Find where the given text appears and provide that cell's center as [X, Y] coordinate. 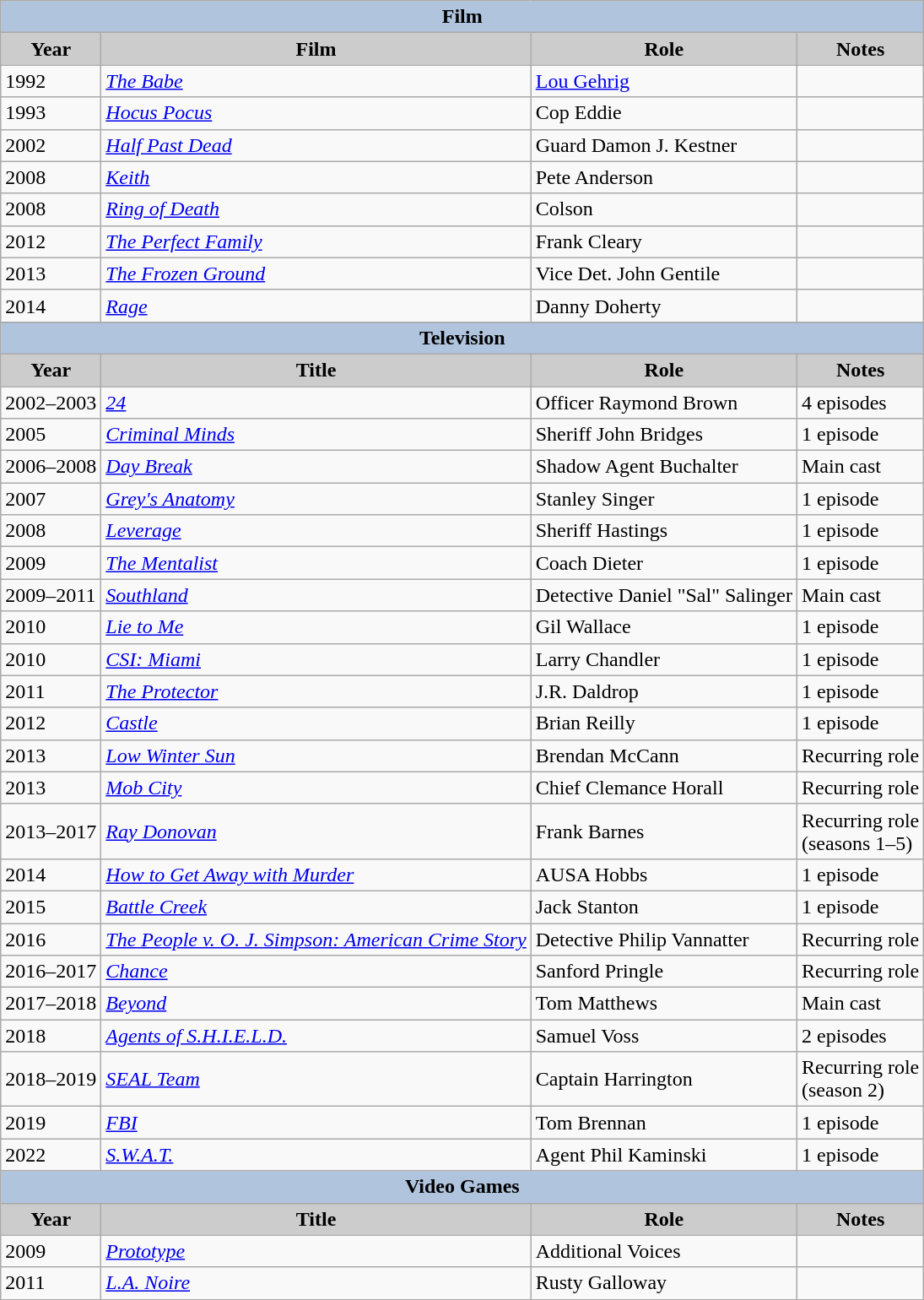
The People v. O. J. Simpson: American Crime Story [316, 940]
Beyond [316, 1004]
2006–2008 [51, 467]
Pete Anderson [663, 177]
Lie to Me [316, 627]
2015 [51, 907]
Chief Clemance Horall [663, 788]
Brendan McCann [663, 756]
FBI [316, 1123]
Captain Harrington [663, 1079]
Tom Matthews [663, 1004]
1992 [51, 81]
Television [462, 338]
2002–2003 [51, 403]
Rage [316, 306]
How to Get Away with Murder [316, 875]
The Mentalist [316, 563]
Detective Philip Vannatter [663, 940]
2016–2017 [51, 972]
AUSA Hobbs [663, 875]
Video Games [462, 1187]
Detective Daniel "Sal" Salinger [663, 595]
CSI: Miami [316, 659]
2007 [51, 499]
Gil Wallace [663, 627]
24 [316, 403]
Keith [316, 177]
Officer Raymond Brown [663, 403]
Prototype [316, 1251]
Ring of Death [316, 209]
Agents of S.H.I.E.L.D. [316, 1036]
2018 [51, 1036]
The Frozen Ground [316, 274]
The Babe [316, 81]
Brian Reilly [663, 723]
Tom Brennan [663, 1123]
The Perfect Family [316, 241]
4 episodes [860, 403]
Hocus Pocus [316, 113]
L.A. Noire [316, 1283]
2013–2017 [51, 831]
Lou Gehrig [663, 81]
Agent Phil Kaminski [663, 1155]
Stanley Singer [663, 499]
Chance [316, 972]
2019 [51, 1123]
2002 [51, 145]
Rusty Galloway [663, 1283]
The Protector [316, 691]
Sanford Pringle [663, 972]
2018–2019 [51, 1079]
J.R. Daldrop [663, 691]
Grey's Anatomy [316, 499]
Battle Creek [316, 907]
Castle [316, 723]
SEAL Team [316, 1079]
Sheriff John Bridges [663, 435]
Colson [663, 209]
Shadow Agent Buchalter [663, 467]
Sheriff Hastings [663, 531]
Criminal Minds [316, 435]
Half Past Dead [316, 145]
2022 [51, 1155]
2005 [51, 435]
Day Break [316, 467]
Frank Cleary [663, 241]
Coach Dieter [663, 563]
2009–2011 [51, 595]
Additional Voices [663, 1251]
Larry Chandler [663, 659]
Leverage [316, 531]
Danny Doherty [663, 306]
Recurring role(season 2) [860, 1079]
2 episodes [860, 1036]
Frank Barnes [663, 831]
2017–2018 [51, 1004]
S.W.A.T. [316, 1155]
Guard Damon J. Kestner [663, 145]
2016 [51, 940]
Cop Eddie [663, 113]
Southland [316, 595]
Samuel Voss [663, 1036]
Mob City [316, 788]
Jack Stanton [663, 907]
Vice Det. John Gentile [663, 274]
1993 [51, 113]
Ray Donovan [316, 831]
Low Winter Sun [316, 756]
Recurring role(seasons 1–5) [860, 831]
